Pinpoint the cell where the given text exists, returning its (x, y) midpoint coordinate. 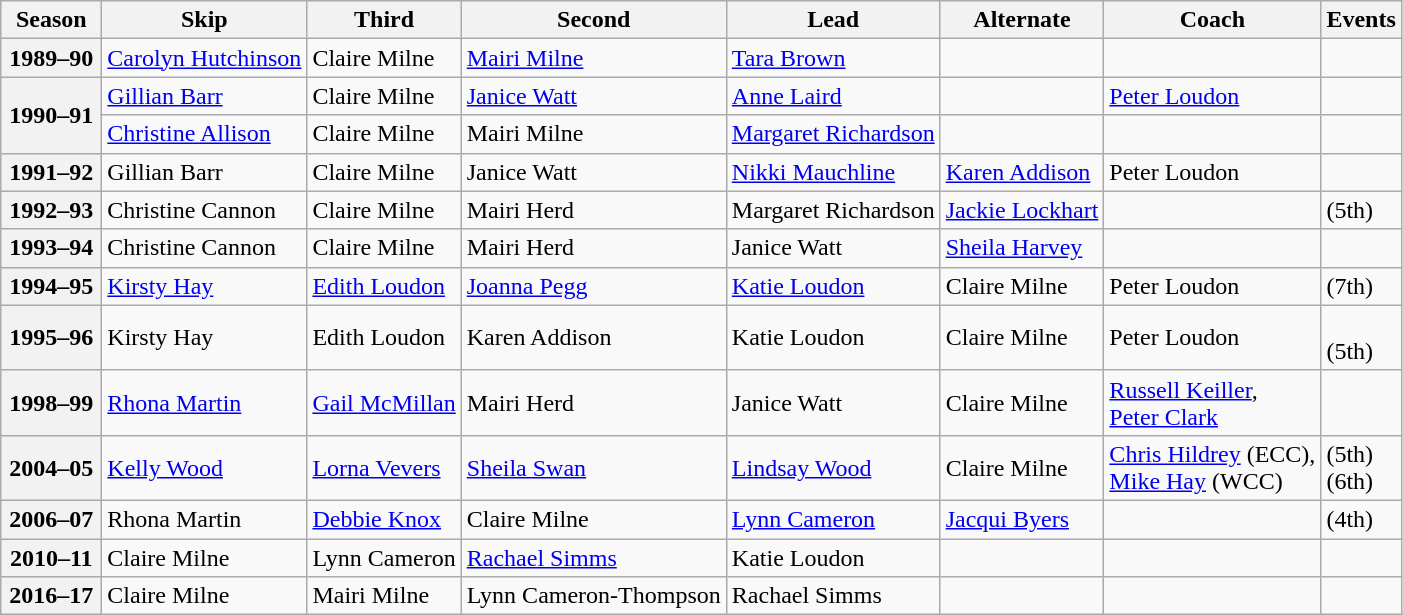
Alternate (1022, 20)
Russell Keiller,Peter Clark (1212, 402)
Skip (204, 20)
1995–96 (52, 338)
1990–91 (52, 115)
2006–07 (52, 519)
Coach (1212, 20)
(4th) (1361, 519)
1994–95 (52, 286)
Sheila Swan (594, 468)
1989–90 (52, 58)
Events (1361, 20)
Tara Brown (833, 58)
Nikki Mauchline (833, 172)
1991–92 (52, 172)
Debbie Knox (384, 519)
Anne Laird (833, 96)
2004–05 (52, 468)
Sheila Harvey (1022, 248)
(7th) (1361, 286)
Lindsay Wood (833, 468)
Christine Allison (204, 134)
1993–94 (52, 248)
2016–17 (52, 596)
Joanna Pegg (594, 286)
Jacqui Byers (1022, 519)
Lynn Cameron-Thompson (594, 596)
1998–99 (52, 402)
Lead (833, 20)
1992–93 (52, 210)
2010–11 (52, 557)
Chris Hildrey (ECC),Mike Hay (WCC) (1212, 468)
Carolyn Hutchinson (204, 58)
Gail McMillan (384, 402)
Jackie Lockhart (1022, 210)
Kelly Wood (204, 468)
Lorna Vevers (384, 468)
(5th) (6th) (1361, 468)
Third (384, 20)
Second (594, 20)
Season (52, 20)
